Identify which cell holds the provided text, then report its [x, y] central coordinate. 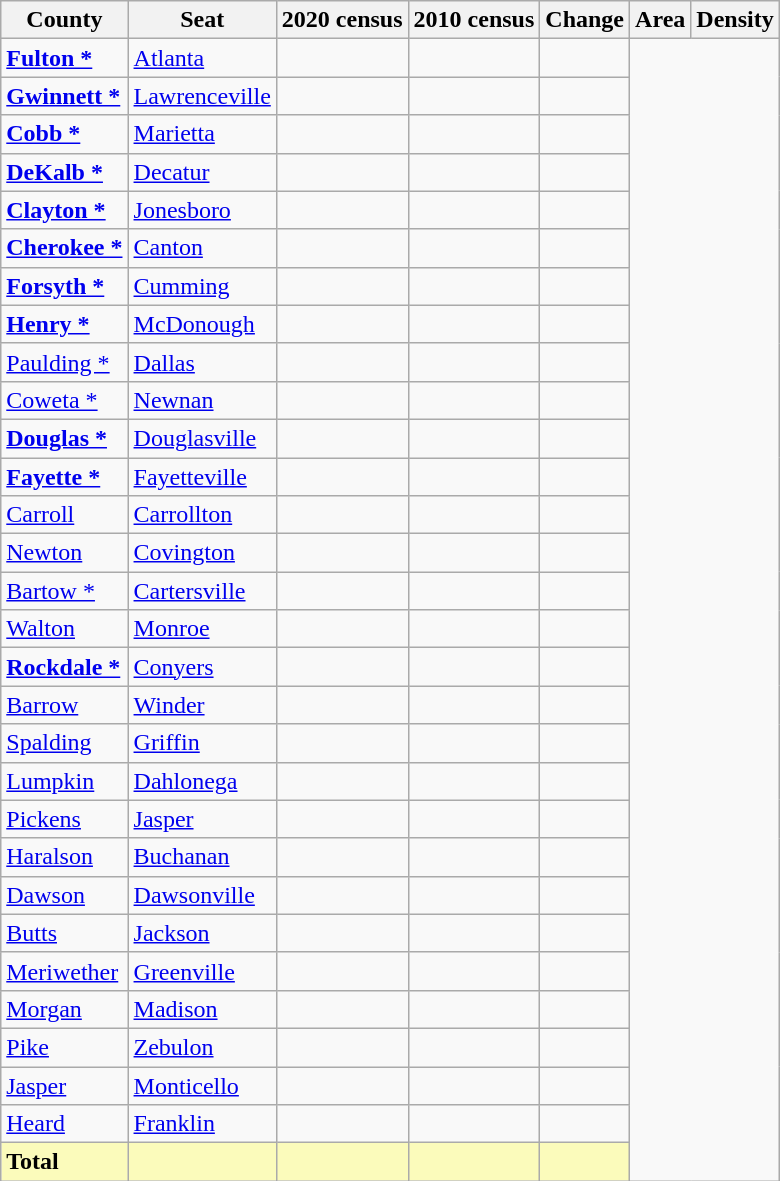
Coweta * [64, 400]
Atlanta [202, 58]
Carroll [64, 515]
Pike [64, 1047]
Decatur [202, 172]
Seat [202, 20]
Douglas * [64, 438]
Greenville [202, 971]
Canton [202, 248]
2010 census [474, 20]
Forsyth * [64, 286]
Density [735, 20]
Fayetteville [202, 477]
Paulding * [64, 362]
Henry * [64, 324]
Dawsonville [202, 895]
Haralson [64, 857]
2020 census [342, 20]
Heard [64, 1124]
Dawson [64, 895]
Spalding [64, 743]
Area [660, 20]
County [64, 20]
Barrow [64, 705]
Morgan [64, 1009]
Change [585, 20]
Carrollton [202, 515]
Monroe [202, 629]
Fulton * [64, 58]
Lawrenceville [202, 96]
Conyers [202, 667]
Clayton * [64, 210]
Jonesboro [202, 210]
Total [64, 1162]
Winder [202, 705]
Cumming [202, 286]
Buchanan [202, 857]
Monticello [202, 1085]
Dahlonega [202, 781]
Franklin [202, 1124]
Fayette * [64, 477]
Marietta [202, 134]
Gwinnett * [64, 96]
Rockdale * [64, 667]
Butts [64, 933]
Newnan [202, 400]
Lumpkin [64, 781]
Meriwether [64, 971]
Covington [202, 553]
DeKalb * [64, 172]
Cartersville [202, 591]
Zebulon [202, 1047]
Dallas [202, 362]
McDonough [202, 324]
Walton [64, 629]
Cobb * [64, 134]
Cherokee * [64, 248]
Newton [64, 553]
Douglasville [202, 438]
Madison [202, 1009]
Griffin [202, 743]
Jackson [202, 933]
Pickens [64, 819]
Bartow * [64, 591]
